Capture the cell that displays the provided text and extract its [X, Y] central coordinate. 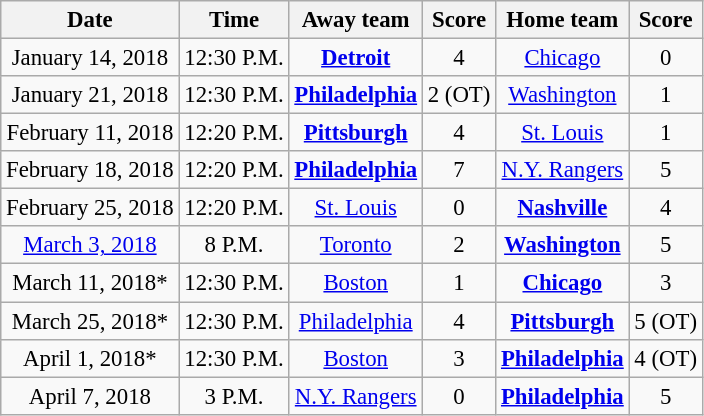
April 7, 2018 [90, 396]
2 (OT) [458, 95]
Date [90, 20]
February 18, 2018 [90, 170]
8 P.M. [234, 245]
February 11, 2018 [90, 133]
April 1, 2018* [90, 358]
3 P.M. [234, 396]
Home team [562, 20]
February 25, 2018 [90, 208]
March 11, 2018* [90, 283]
Toronto [356, 245]
Time [234, 20]
Detroit [356, 58]
March 3, 2018 [90, 245]
Away team [356, 20]
2 [458, 245]
4 (OT) [666, 358]
January 14, 2018 [90, 58]
March 25, 2018* [90, 321]
5 (OT) [666, 321]
January 21, 2018 [90, 95]
7 [458, 170]
Nashville [562, 208]
